Capture the cell that displays the provided text and extract its (x, y) central coordinate. 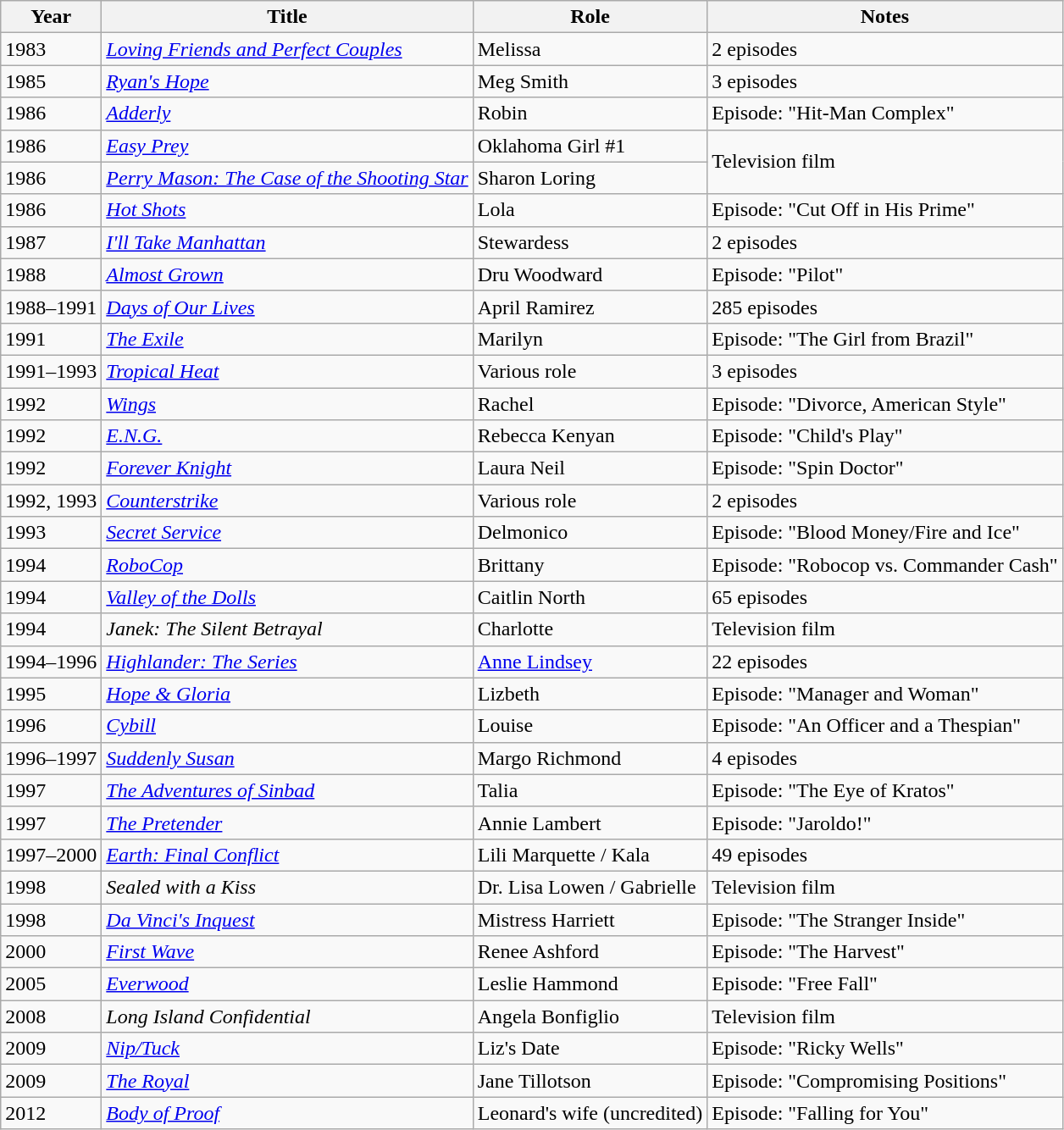
Earth: Final Conflict (287, 855)
Episode: "Free Fall" (884, 984)
Episode: "The Stranger Inside" (884, 919)
Long Island Confidential (287, 1016)
Episode: "Manager and Woman" (884, 694)
2012 (51, 1113)
Episode: "The Eye of Kratos" (884, 790)
The Exile (287, 339)
Anne Lindsey (590, 662)
4 episodes (884, 758)
Secret Service (287, 533)
Episode: "Blood Money/Fire and Ice" (884, 533)
1992, 1993 (51, 501)
Laura Neil (590, 468)
Everwood (287, 984)
1991 (51, 339)
Janek: The Silent Betrayal (287, 629)
Liz's Date (590, 1049)
Episode: "Falling for You" (884, 1113)
Episode: "Robocop vs. Commander Cash" (884, 565)
Hope & Gloria (287, 694)
Rebecca Kenyan (590, 436)
Lola (590, 210)
Notes (884, 17)
65 episodes (884, 597)
Dru Woodward (590, 274)
Easy Prey (287, 146)
Charlotte (590, 629)
Marilyn (590, 339)
April Ramirez (590, 307)
Delmonico (590, 533)
RoboCop (287, 565)
Jane Tillotson (590, 1081)
E.N.G. (287, 436)
Da Vinci's Inquest (287, 919)
Adderly (287, 114)
Forever Knight (287, 468)
Talia (590, 790)
Meg Smith (590, 81)
Body of Proof (287, 1113)
2008 (51, 1016)
Wings (287, 404)
Margo Richmond (590, 758)
Rachel (590, 404)
Annie Lambert (590, 823)
1996 (51, 726)
Sharon Loring (590, 178)
1997–2000 (51, 855)
Highlander: The Series (287, 662)
Hot Shots (287, 210)
Days of Our Lives (287, 307)
I'll Take Manhattan (287, 242)
Ryan's Hope (287, 81)
1987 (51, 242)
285 episodes (884, 307)
Mistress Harriett (590, 919)
Title (287, 17)
1994–1996 (51, 662)
Episode: "Ricky Wells" (884, 1049)
1983 (51, 49)
1988 (51, 274)
Episode: "Hit-Man Complex" (884, 114)
1996–1997 (51, 758)
Episode: "The Girl from Brazil" (884, 339)
The Adventures of Sinbad (287, 790)
Episode: "An Officer and a Thespian" (884, 726)
Louise (590, 726)
Episode: "Spin Doctor" (884, 468)
Lili Marquette / Kala (590, 855)
The Pretender (287, 823)
The Royal (287, 1081)
Leonard's wife (uncredited) (590, 1113)
Valley of the Dolls (287, 597)
Renee Ashford (590, 952)
Robin (590, 114)
1988–1991 (51, 307)
Brittany (590, 565)
Loving Friends and Perfect Couples (287, 49)
Episode: "The Harvest" (884, 952)
1985 (51, 81)
2005 (51, 984)
Episode: "Jaroldo!" (884, 823)
Stewardess (590, 242)
Episode: "Cut Off in His Prime" (884, 210)
22 episodes (884, 662)
49 episodes (884, 855)
Caitlin North (590, 597)
Role (590, 17)
Cybill (287, 726)
Oklahoma Girl #1 (590, 146)
1993 (51, 533)
Counterstrike (287, 501)
First Wave (287, 952)
Suddenly Susan (287, 758)
Episode: "Child's Play" (884, 436)
1991–1993 (51, 371)
Almost Grown (287, 274)
Nip/Tuck (287, 1049)
Leslie Hammond (590, 984)
Episode: "Compromising Positions" (884, 1081)
Melissa (590, 49)
Year (51, 17)
Tropical Heat (287, 371)
Episode: "Divorce, American Style" (884, 404)
2000 (51, 952)
1995 (51, 694)
Dr. Lisa Lowen / Gabrielle (590, 887)
Angela Bonfiglio (590, 1016)
Perry Mason: The Case of the Shooting Star (287, 178)
Lizbeth (590, 694)
Sealed with a Kiss (287, 887)
Episode: "Pilot" (884, 274)
